Detect which cell encompasses the target text, then output its (x, y) center coordinate. 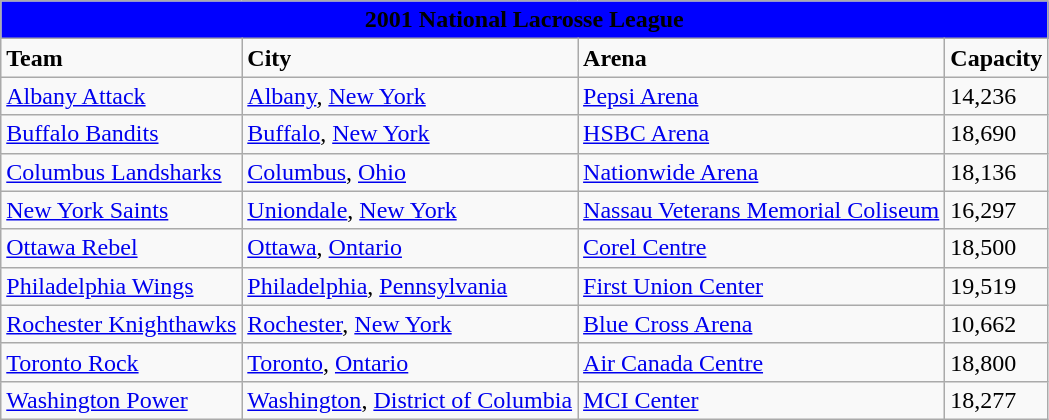
New York Saints (122, 210)
2001 National Lacrosse League (524, 20)
Buffalo, New York (410, 134)
Washington Power (122, 400)
Washington, District of Columbia (410, 400)
18,277 (996, 400)
Team (122, 58)
Blue Cross Arena (762, 324)
18,690 (996, 134)
City (410, 58)
MCI Center (762, 400)
Ottawa, Ontario (410, 248)
Albany, New York (410, 96)
Rochester, New York (410, 324)
18,500 (996, 248)
Toronto Rock (122, 362)
Buffalo Bandits (122, 134)
Capacity (996, 58)
Uniondale, New York (410, 210)
HSBC Arena (762, 134)
Air Canada Centre (762, 362)
Columbus Landsharks (122, 172)
Pepsi Arena (762, 96)
Rochester Knighthawks (122, 324)
Philadelphia Wings (122, 286)
16,297 (996, 210)
Nationwide Arena (762, 172)
Corel Centre (762, 248)
14,236 (996, 96)
First Union Center (762, 286)
Arena (762, 58)
Philadelphia, Pennsylvania (410, 286)
Ottawa Rebel (122, 248)
Albany Attack (122, 96)
18,800 (996, 362)
10,662 (996, 324)
19,519 (996, 286)
18,136 (996, 172)
Toronto, Ontario (410, 362)
Nassau Veterans Memorial Coliseum (762, 210)
Columbus, Ohio (410, 172)
